Output the [x, y] coordinate of the center of the cell containing the given text.  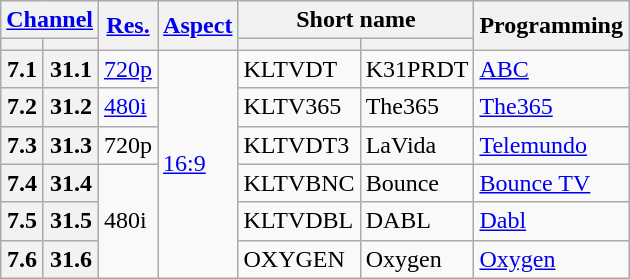
7.4 [22, 183]
Dabl [552, 221]
7.2 [22, 107]
7.6 [22, 259]
Bounce [417, 183]
KLTVBNC [299, 183]
31.4 [70, 183]
KLTVDT [299, 69]
Programming [552, 26]
16:9 [198, 164]
KLTV365 [299, 107]
DABL [417, 221]
7.1 [22, 69]
31.6 [70, 259]
7.3 [22, 145]
31.5 [70, 221]
LaVida [417, 145]
31.2 [70, 107]
OXYGEN [299, 259]
KLTVDT3 [299, 145]
Channel [50, 20]
Telemundo [552, 145]
Short name [356, 20]
K31PRDT [417, 69]
7.5 [22, 221]
ABC [552, 69]
Bounce TV [552, 183]
Res. [128, 26]
31.3 [70, 145]
31.1 [70, 69]
KLTVDBL [299, 221]
Aspect [198, 26]
